Detect which cell encompasses the target text, then output its (x, y) center coordinate. 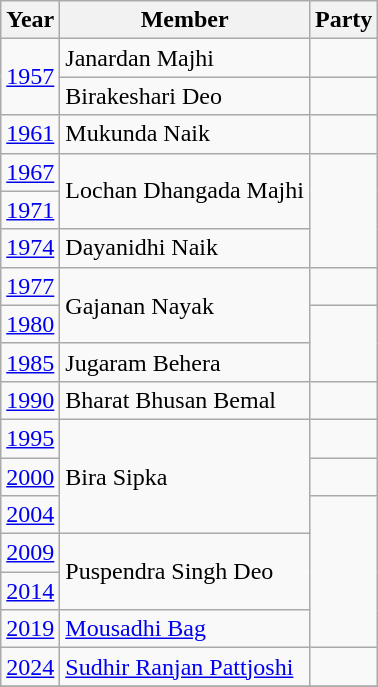
Mukunda Naik (185, 134)
1974 (30, 248)
Sudhir Ranjan Pattjoshi (185, 667)
2014 (30, 591)
1995 (30, 438)
Bharat Bhusan Bemal (185, 400)
1977 (30, 286)
1971 (30, 210)
2024 (30, 667)
2000 (30, 477)
2019 (30, 629)
Janardan Majhi (185, 58)
Jugaram Behera (185, 362)
2009 (30, 553)
Party (343, 20)
Bira Sipka (185, 476)
1957 (30, 77)
1967 (30, 172)
1990 (30, 400)
1985 (30, 362)
Gajanan Nayak (185, 305)
Birakeshari Deo (185, 96)
Year (30, 20)
1980 (30, 324)
2004 (30, 515)
1961 (30, 134)
Member (185, 20)
Lochan Dhangada Majhi (185, 191)
Puspendra Singh Deo (185, 572)
Dayanidhi Naik (185, 248)
Mousadhi Bag (185, 629)
